From the cell containing the given text, extract its center point as (X, Y) coordinate. 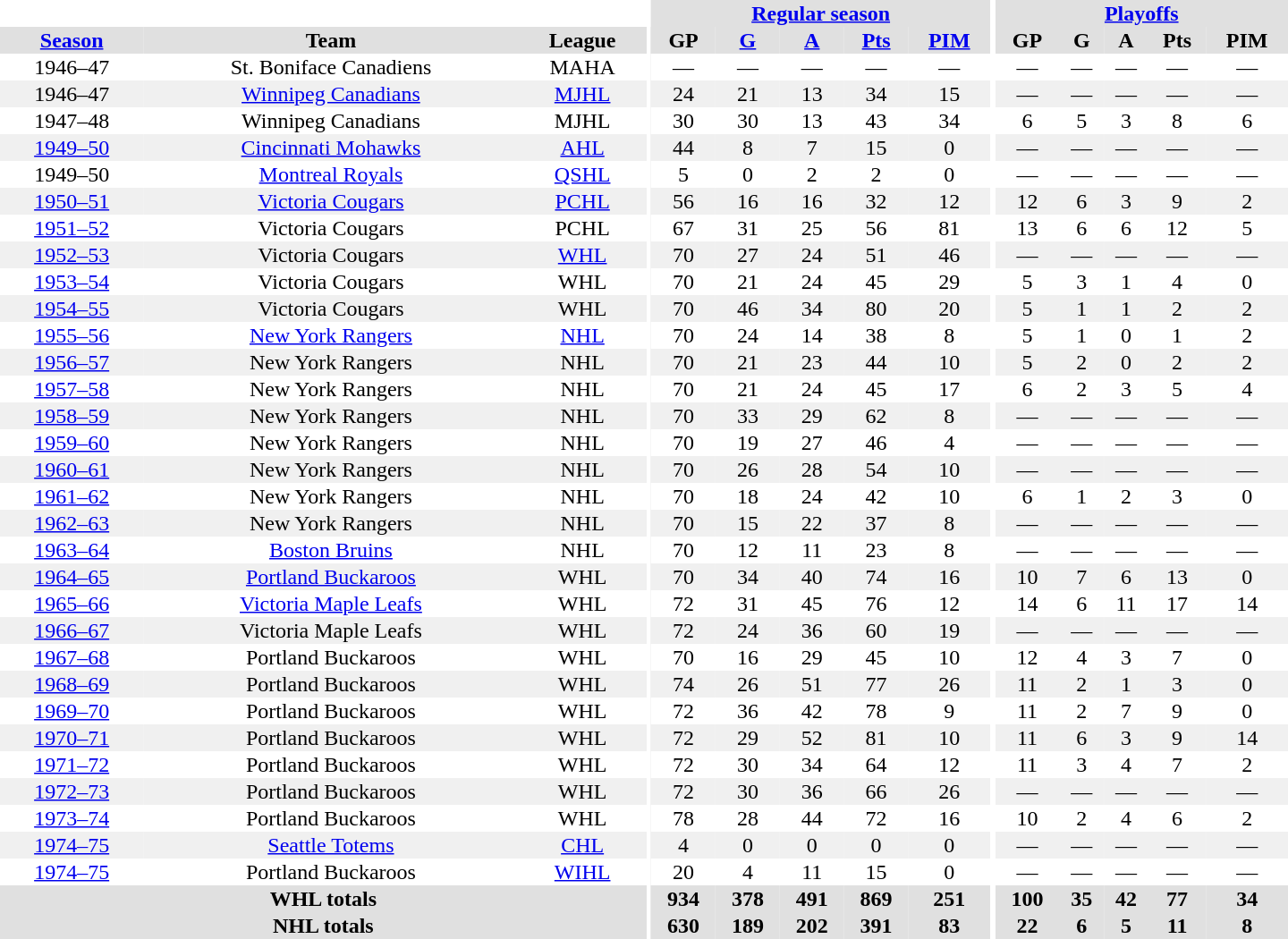
QSHL (583, 174)
43 (877, 121)
CHL (583, 845)
Season (72, 40)
1973–74 (72, 818)
25 (812, 228)
18 (748, 496)
1952–53 (72, 255)
189 (748, 926)
66 (877, 791)
1967–68 (72, 657)
52 (812, 738)
WIHL (583, 872)
St. Boniface Canadiens (331, 67)
1968–69 (72, 684)
1953–54 (72, 282)
Montreal Royals (331, 174)
MAHA (583, 67)
64 (877, 765)
100 (1028, 899)
934 (683, 899)
1970–71 (72, 738)
1960–61 (72, 469)
391 (877, 926)
1955–56 (72, 335)
40 (812, 577)
1947–48 (72, 121)
1971–72 (72, 765)
491 (812, 899)
1962–63 (72, 523)
Cincinnati Mohawks (331, 148)
NHL totals (324, 926)
80 (877, 309)
32 (877, 201)
1959–60 (72, 443)
1958–59 (72, 416)
1965–66 (72, 604)
Team (331, 40)
202 (812, 926)
League (583, 40)
62 (877, 416)
378 (748, 899)
WHL totals (324, 899)
1964–65 (72, 577)
60 (877, 630)
67 (683, 228)
38 (877, 335)
1961–62 (72, 496)
AHL (583, 148)
83 (950, 926)
1963–64 (72, 550)
1969–70 (72, 711)
869 (877, 899)
251 (950, 899)
33 (748, 416)
37 (877, 523)
1950–51 (72, 201)
54 (877, 469)
Playoffs (1141, 13)
35 (1081, 899)
630 (683, 926)
1966–67 (72, 630)
1954–55 (72, 309)
Regular season (821, 13)
Boston Bruins (331, 550)
76 (877, 604)
1972–73 (72, 791)
1957–58 (72, 389)
1951–52 (72, 228)
Seattle Totems (331, 845)
1956–57 (72, 362)
